Search for the cell housing the specified text and yield its [x, y] center coordinate. 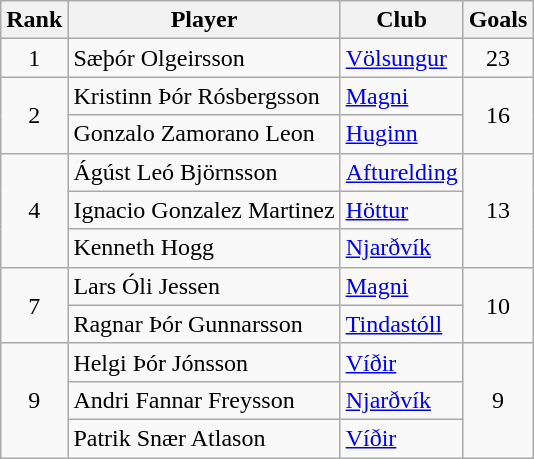
4 [34, 210]
Kristinn Þór Rósbergsson [204, 96]
13 [498, 210]
Ágúst Leó Björnsson [204, 172]
Gonzalo Zamorano Leon [204, 134]
1 [34, 58]
7 [34, 305]
2 [34, 115]
Player [204, 20]
Club [402, 20]
Kenneth Hogg [204, 248]
Patrik Snær Atlason [204, 438]
Ragnar Þór Gunnarsson [204, 324]
Rank [34, 20]
16 [498, 115]
Ignacio Gonzalez Martinez [204, 210]
Tindastóll [402, 324]
Völsungur [402, 58]
Sæþór Olgeirsson [204, 58]
Lars Óli Jessen [204, 286]
Huginn [402, 134]
Höttur [402, 210]
10 [498, 305]
Helgi Þór Jónsson [204, 362]
Goals [498, 20]
Afturelding [402, 172]
23 [498, 58]
Andri Fannar Freysson [204, 400]
